Determine the (x, y) coordinate at the center of the cell enclosing the given text.  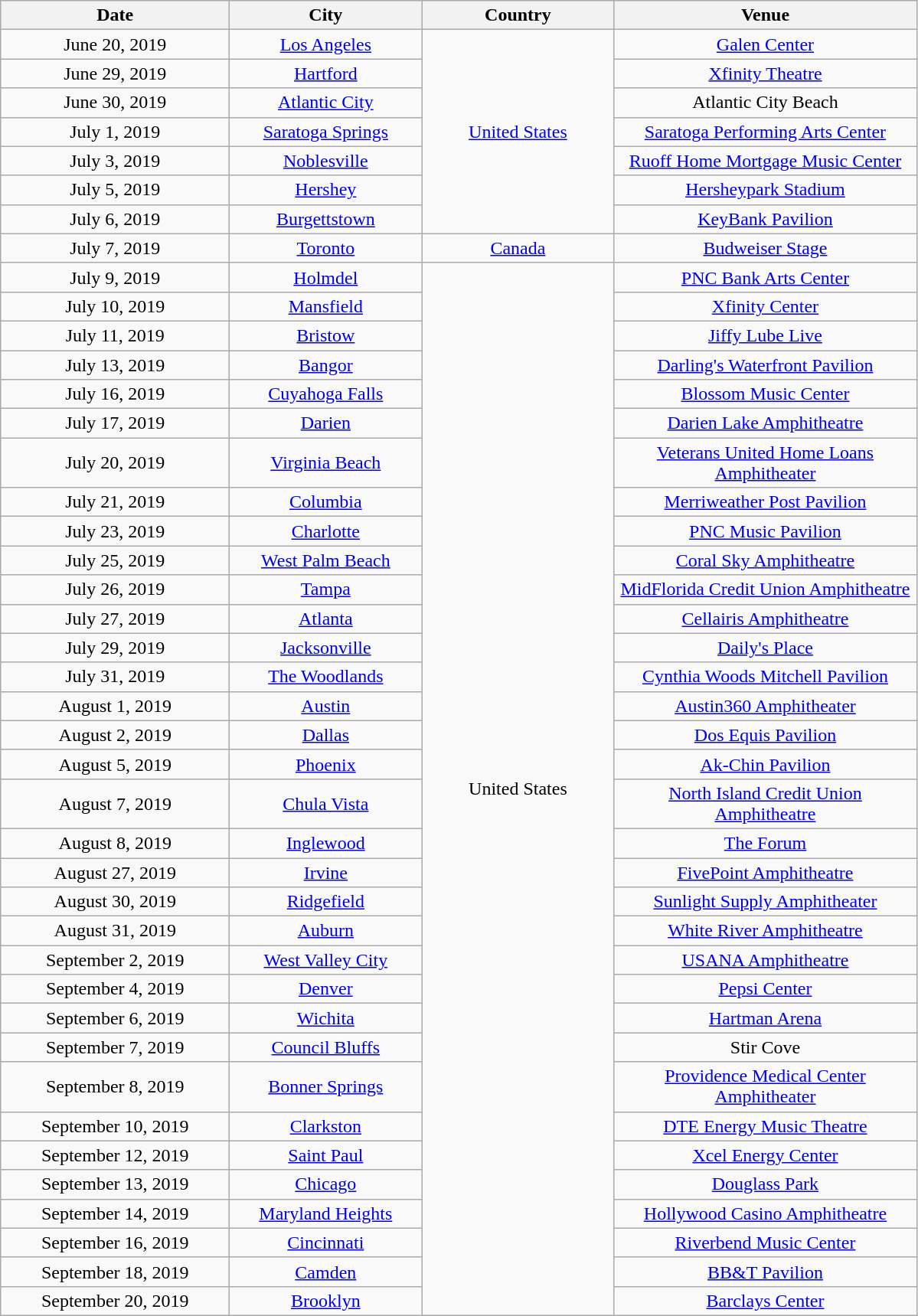
Mansfield (326, 306)
Xfinity Center (766, 306)
July 21, 2019 (115, 502)
July 3, 2019 (115, 161)
Clarkston (326, 1126)
White River Amphitheatre (766, 931)
Riverbend Music Center (766, 1243)
Providence Medical Center Amphitheater (766, 1087)
City (326, 15)
North Island Credit Union Amphitheatre (766, 804)
Bonner Springs (326, 1087)
June 29, 2019 (115, 73)
Date (115, 15)
Veterans United Home Loans Amphitheater (766, 462)
Council Bluffs (326, 1047)
July 20, 2019 (115, 462)
Darling's Waterfront Pavilion (766, 365)
July 31, 2019 (115, 677)
Blossom Music Center (766, 394)
West Palm Beach (326, 560)
September 12, 2019 (115, 1155)
KeyBank Pavilion (766, 219)
PNC Bank Arts Center (766, 277)
Darien (326, 423)
Saratoga Performing Arts Center (766, 132)
Pepsi Center (766, 989)
July 10, 2019 (115, 306)
July 11, 2019 (115, 335)
BB&T Pavilion (766, 1272)
Stir Cove (766, 1047)
July 16, 2019 (115, 394)
Wichita (326, 1018)
Atlanta (326, 619)
September 2, 2019 (115, 960)
Atlantic City (326, 103)
Irvine (326, 872)
Daily's Place (766, 648)
August 30, 2019 (115, 902)
Douglass Park (766, 1184)
Cynthia Woods Mitchell Pavilion (766, 677)
Burgettstown (326, 219)
Maryland Heights (326, 1213)
June 30, 2019 (115, 103)
July 13, 2019 (115, 365)
September 7, 2019 (115, 1047)
Jiffy Lube Live (766, 335)
August 27, 2019 (115, 872)
August 2, 2019 (115, 735)
Charlotte (326, 531)
September 6, 2019 (115, 1018)
Xcel Energy Center (766, 1155)
West Valley City (326, 960)
Canada (518, 248)
Hartford (326, 73)
Austin (326, 706)
Cuyahoga Falls (326, 394)
PNC Music Pavilion (766, 531)
Bristow (326, 335)
Chicago (326, 1184)
July 6, 2019 (115, 219)
July 9, 2019 (115, 277)
Darien Lake Amphitheatre (766, 423)
September 18, 2019 (115, 1272)
Phoenix (326, 764)
Noblesville (326, 161)
September 13, 2019 (115, 1184)
September 14, 2019 (115, 1213)
USANA Amphitheatre (766, 960)
Denver (326, 989)
Inglewood (326, 843)
Columbia (326, 502)
Atlantic City Beach (766, 103)
Budweiser Stage (766, 248)
Saratoga Springs (326, 132)
Hershey (326, 190)
Los Angeles (326, 44)
September 20, 2019 (115, 1301)
July 27, 2019 (115, 619)
August 8, 2019 (115, 843)
DTE Energy Music Theatre (766, 1126)
Country (518, 15)
Merriweather Post Pavilion (766, 502)
Saint Paul (326, 1155)
Dallas (326, 735)
September 8, 2019 (115, 1087)
MidFlorida Credit Union Amphitheatre (766, 589)
July 5, 2019 (115, 190)
Auburn (326, 931)
July 1, 2019 (115, 132)
July 23, 2019 (115, 531)
Virginia Beach (326, 462)
August 31, 2019 (115, 931)
July 7, 2019 (115, 248)
Galen Center (766, 44)
Holmdel (326, 277)
Hartman Arena (766, 1018)
Ridgefield (326, 902)
Cincinnati (326, 1243)
FivePoint Amphitheatre (766, 872)
Austin360 Amphitheater (766, 706)
The Forum (766, 843)
July 26, 2019 (115, 589)
Sunlight Supply Amphitheater (766, 902)
Ruoff Home Mortgage Music Center (766, 161)
September 16, 2019 (115, 1243)
September 10, 2019 (115, 1126)
Tampa (326, 589)
August 7, 2019 (115, 804)
August 1, 2019 (115, 706)
Xfinity Theatre (766, 73)
Hollywood Casino Amphitheatre (766, 1213)
Hersheypark Stadium (766, 190)
September 4, 2019 (115, 989)
Jacksonville (326, 648)
July 17, 2019 (115, 423)
August 5, 2019 (115, 764)
The Woodlands (326, 677)
June 20, 2019 (115, 44)
Brooklyn (326, 1301)
Venue (766, 15)
Coral Sky Amphitheatre (766, 560)
Ak-Chin Pavilion (766, 764)
Toronto (326, 248)
Barclays Center (766, 1301)
July 25, 2019 (115, 560)
Dos Equis Pavilion (766, 735)
Camden (326, 1272)
Bangor (326, 365)
Cellairis Amphitheatre (766, 619)
July 29, 2019 (115, 648)
Chula Vista (326, 804)
